Output the (X, Y) coordinate of the center of the cell containing the given text.  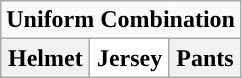
Pants (204, 58)
Jersey (130, 58)
Uniform Combination (121, 20)
Helmet (46, 58)
